Search for the cell housing the specified text and yield its (X, Y) center coordinate. 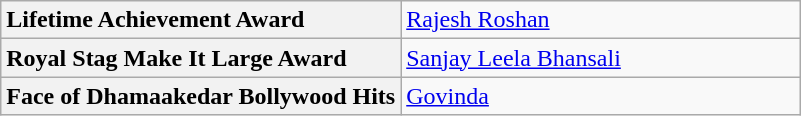
Rajesh Roshan (601, 20)
Govinda (601, 96)
Lifetime Achievement Award (201, 20)
Face of Dhamaakedar Bollywood Hits (201, 96)
Royal Stag Make It Large Award (201, 58)
Sanjay Leela Bhansali (601, 58)
